Return [x, y] of the center of cell containing provided text 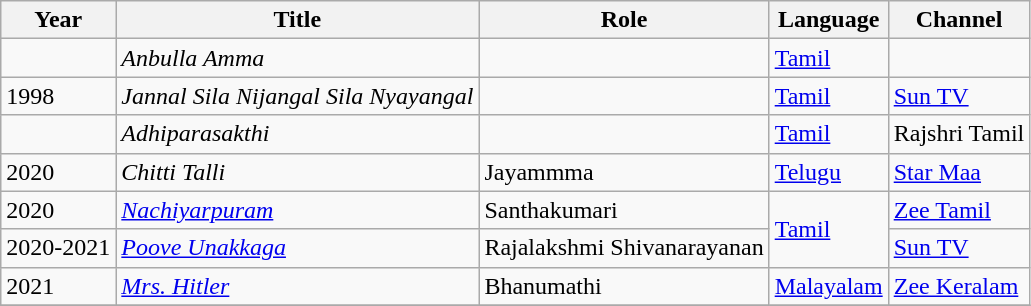
Zee Tamil [959, 210]
Channel [959, 20]
Rajalakshmi Shivanarayanan [624, 248]
2020-2021 [58, 248]
Mrs. Hitler [298, 286]
Rajshri Tamil [959, 134]
Malayalam [828, 286]
Jayammma [624, 172]
Year [58, 20]
Bhanumathi [624, 286]
Telugu [828, 172]
Chitti Talli [298, 172]
2021 [58, 286]
Language [828, 20]
Title [298, 20]
Star Maa [959, 172]
Zee Keralam [959, 286]
Santhakumari [624, 210]
Nachiyarpuram [298, 210]
1998 [58, 96]
Poove Unakkaga [298, 248]
Adhiparasakthi [298, 134]
Jannal Sila Nijangal Sila Nyayangal [298, 96]
Anbulla Amma [298, 58]
Role [624, 20]
